For the text-containing cell, return its midpoint in (X, Y) coordinate format. 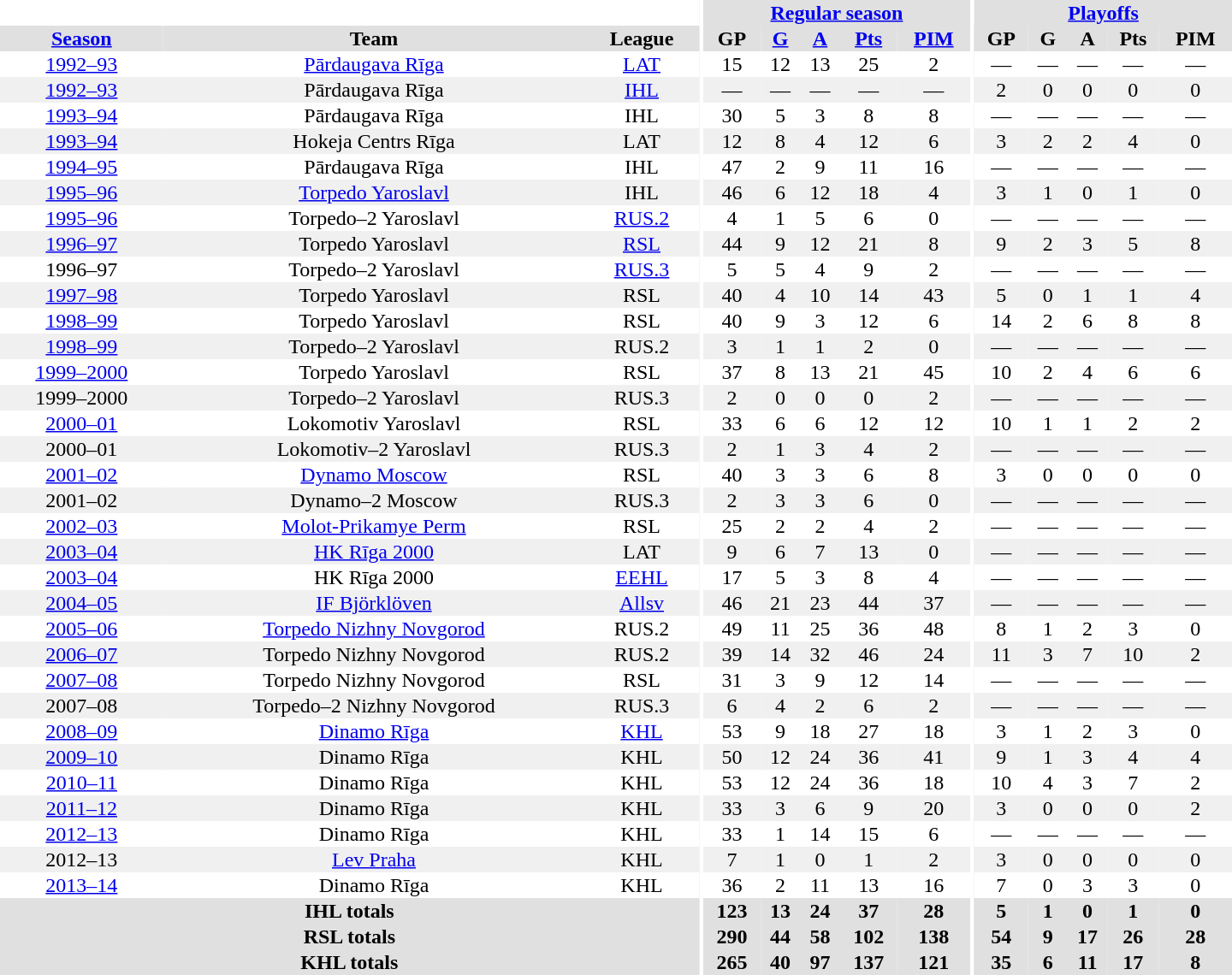
2013–14 (82, 885)
97 (820, 962)
54 (1001, 937)
IHL totals (349, 911)
39 (732, 654)
45 (934, 372)
35 (1001, 962)
Dynamo–2 Moscow (375, 500)
Dynamo Moscow (375, 475)
Playoffs (1104, 13)
49 (732, 629)
Allsv (642, 603)
265 (732, 962)
30 (732, 115)
1997–98 (82, 295)
Team (375, 38)
137 (869, 962)
IF Björklöven (375, 603)
41 (934, 757)
League (642, 38)
50 (732, 757)
RSL totals (349, 937)
Season (82, 38)
2004–05 (82, 603)
KHL totals (349, 962)
2002–03 (82, 526)
Lokomotiv Yaroslavl (375, 423)
2010–11 (82, 783)
27 (869, 731)
EEHL (642, 577)
32 (820, 654)
Molot-Prikamye Perm (375, 526)
2005–06 (82, 629)
121 (934, 962)
290 (732, 937)
23 (820, 603)
Lev Praha (375, 860)
2008–09 (82, 731)
48 (934, 629)
Lokomotiv–2 Yaroslavl (375, 449)
20 (934, 808)
Torpedo–2 Nizhny Novgorod (375, 706)
2009–10 (82, 757)
26 (1133, 937)
31 (732, 680)
2006–07 (82, 654)
2011–12 (82, 808)
Hokeja Centrs Rīga (375, 141)
102 (869, 937)
58 (820, 937)
47 (732, 167)
43 (934, 295)
138 (934, 937)
Regular season (837, 13)
123 (732, 911)
1994–95 (82, 167)
